From the cell containing the given text, extract its center point as (X, Y) coordinate. 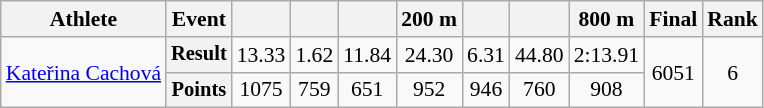
651 (367, 90)
759 (314, 90)
Kateřina Cachová (84, 72)
800 m (606, 19)
6.31 (486, 55)
6 (732, 72)
Rank (732, 19)
1075 (262, 90)
11.84 (367, 55)
Event (199, 19)
Points (199, 90)
Final (673, 19)
2:13.91 (606, 55)
Result (199, 55)
1.62 (314, 55)
Athlete (84, 19)
24.30 (429, 55)
760 (540, 90)
6051 (673, 72)
946 (486, 90)
952 (429, 90)
200 m (429, 19)
13.33 (262, 55)
44.80 (540, 55)
908 (606, 90)
